Return (x, y) of the center of cell containing provided text 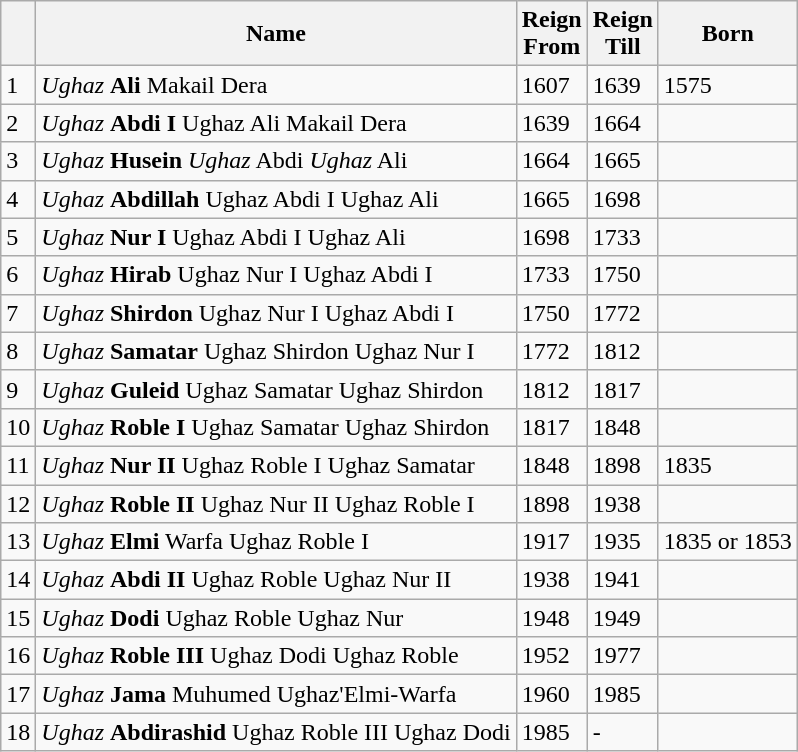
Ughaz Jama Muhumed Ughaz'Elmi-Warfa (276, 694)
9 (18, 389)
Ughaz Dodi Ughaz Roble Ughaz Nur (276, 618)
Ughaz Elmi Warfa Ughaz Roble I (276, 542)
17 (18, 694)
15 (18, 618)
Ughaz Nur II Ughaz Roble I Ughaz Samatar (276, 465)
12 (18, 503)
Ughaz Husein Ughaz Abdi Ughaz Ali (276, 161)
1948 (552, 618)
Ughaz Abdi II Ughaz Roble Ughaz Nur II (276, 580)
1977 (622, 656)
2 (18, 123)
Born (728, 34)
18 (18, 732)
ReignFrom (552, 34)
Ughaz Roble I Ughaz Samatar Ughaz Shirdon (276, 427)
- (622, 732)
10 (18, 427)
1835 (728, 465)
4 (18, 199)
Ughaz Abdi I Ughaz Ali Makail Dera (276, 123)
3 (18, 161)
Ughaz Abdillah Ughaz Abdi I Ughaz Ali (276, 199)
1575 (728, 85)
1960 (552, 694)
Name (276, 34)
11 (18, 465)
14 (18, 580)
Ughaz Ali Makail Dera (276, 85)
Ughaz Samatar Ughaz Shirdon Ughaz Nur I (276, 351)
Ughaz Roble II Ughaz Nur II Ughaz Roble I (276, 503)
1917 (552, 542)
13 (18, 542)
Ughaz Abdirashid Ughaz Roble III Ughaz Dodi (276, 732)
1935 (622, 542)
Ughaz Shirdon Ughaz Nur I Ughaz Abdi I (276, 313)
1607 (552, 85)
ReignTill (622, 34)
Ughaz Nur I Ughaz Abdi I Ughaz Ali (276, 237)
Ughaz Roble III Ughaz Dodi Ughaz Roble (276, 656)
1949 (622, 618)
Ughaz Hirab Ughaz Nur I Ughaz Abdi I (276, 275)
Ughaz Guleid Ughaz Samatar Ughaz Shirdon (276, 389)
8 (18, 351)
1 (18, 85)
7 (18, 313)
1835 or 1853 (728, 542)
1941 (622, 580)
16 (18, 656)
1952 (552, 656)
6 (18, 275)
5 (18, 237)
